Capture the cell that displays the provided text and extract its (x, y) central coordinate. 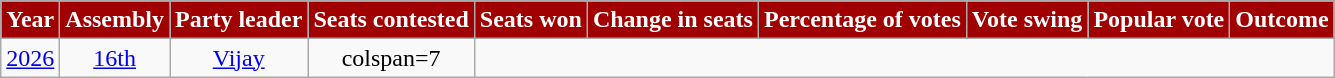
Party leader (239, 20)
Year (30, 20)
Assembly (115, 20)
Vijay (239, 58)
Outcome (1282, 20)
Seats won (530, 20)
Percentage of votes (862, 20)
Popular vote (1159, 20)
Change in seats (672, 20)
Vote swing (1027, 20)
colspan=7 (391, 58)
Seats contested (391, 20)
2026 (30, 58)
16th (115, 58)
